Determine the [x, y] coordinate at the center of the cell enclosing the given text.  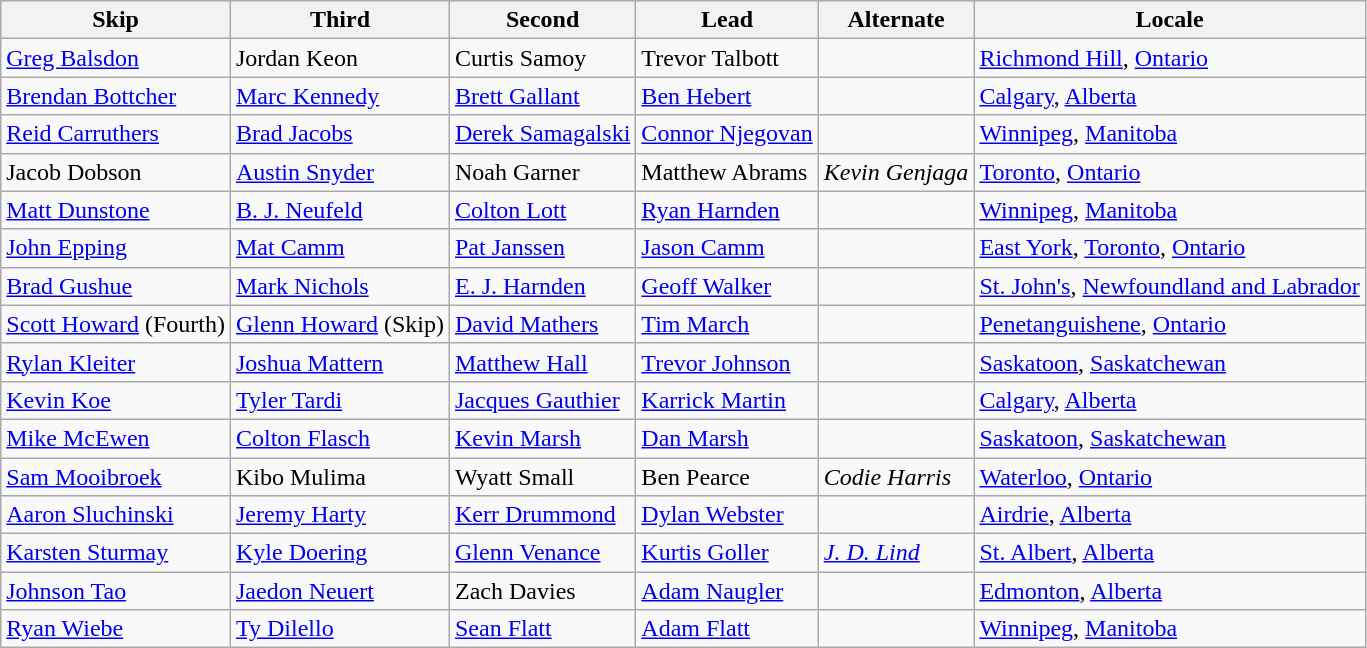
Richmond Hill, Ontario [1170, 58]
Zach Davies [542, 591]
Jacob Dobson [116, 172]
Ty Dilello [340, 629]
Glenn Howard (Skip) [340, 324]
John Epping [116, 248]
David Mathers [542, 324]
Karrick Martin [727, 400]
Codie Harris [896, 477]
Penetanguishene, Ontario [1170, 324]
Mat Camm [340, 248]
Ben Hebert [727, 96]
Derek Samagalski [542, 134]
Alternate [896, 20]
Greg Balsdon [116, 58]
East York, Toronto, Ontario [1170, 248]
Marc Kennedy [340, 96]
Curtis Samoy [542, 58]
Sean Flatt [542, 629]
Lead [727, 20]
Matt Dunstone [116, 210]
Skip [116, 20]
Brett Gallant [542, 96]
Noah Garner [542, 172]
Brad Jacobs [340, 134]
Glenn Venance [542, 553]
Ben Pearce [727, 477]
Johnson Tao [116, 591]
Adam Naugler [727, 591]
Kurtis Goller [727, 553]
Second [542, 20]
Connor Njegovan [727, 134]
Jacques Gauthier [542, 400]
Colton Lott [542, 210]
Jaedon Neuert [340, 591]
Third [340, 20]
Joshua Mattern [340, 362]
Brad Gushue [116, 286]
Trevor Talbott [727, 58]
Kyle Doering [340, 553]
Austin Snyder [340, 172]
Reid Carruthers [116, 134]
St. Albert, Alberta [1170, 553]
Matthew Hall [542, 362]
Pat Janssen [542, 248]
Wyatt Small [542, 477]
Toronto, Ontario [1170, 172]
Matthew Abrams [727, 172]
Rylan Kleiter [116, 362]
Jordan Keon [340, 58]
Scott Howard (Fourth) [116, 324]
Tyler Tardi [340, 400]
Colton Flasch [340, 438]
Kevin Marsh [542, 438]
Ryan Wiebe [116, 629]
St. John's, Newfoundland and Labrador [1170, 286]
Mark Nichols [340, 286]
Mike McEwen [116, 438]
Adam Flatt [727, 629]
J. D. Lind [896, 553]
Trevor Johnson [727, 362]
Kevin Genjaga [896, 172]
Ryan Harnden [727, 210]
Airdrie, Alberta [1170, 515]
Waterloo, Ontario [1170, 477]
Locale [1170, 20]
Dan Marsh [727, 438]
Kevin Koe [116, 400]
Brendan Bottcher [116, 96]
Tim March [727, 324]
Aaron Sluchinski [116, 515]
E. J. Harnden [542, 286]
Edmonton, Alberta [1170, 591]
Kerr Drummond [542, 515]
Geoff Walker [727, 286]
B. J. Neufeld [340, 210]
Jason Camm [727, 248]
Jeremy Harty [340, 515]
Kibo Mulima [340, 477]
Karsten Sturmay [116, 553]
Dylan Webster [727, 515]
Sam Mooibroek [116, 477]
